Provide the [x, y] coordinate of the cell's center where the given text is located.  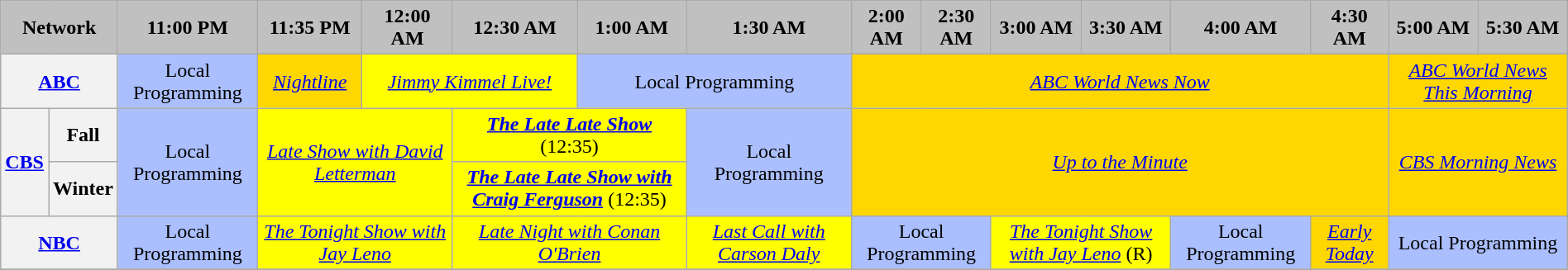
The Tonight Show with Jay Leno (R) [1080, 243]
Late Show with David Letterman [355, 162]
Nightline [309, 81]
2:00 AM [887, 28]
Jimmy Kimmel Live! [470, 81]
4:30 AM [1350, 28]
CBS Morning News [1479, 162]
3:00 AM [1035, 28]
NBC [60, 243]
1:00 AM [632, 28]
2:30 AM [956, 28]
12:00 AM [407, 28]
Last Call with Carson Daly [769, 243]
Early Today [1350, 243]
11:00 PM [187, 28]
The Late Late Show with Craig Ferguson (12:35) [569, 188]
The Tonight Show with Jay Leno [355, 243]
Winter [83, 188]
11:35 PM [309, 28]
ABC [60, 81]
ABC World News This Morning [1479, 81]
3:30 AM [1126, 28]
Up to the Minute [1120, 162]
4:00 AM [1241, 28]
5:30 AM [1523, 28]
CBS [25, 162]
Late Night with Conan O'Brien [569, 243]
ABC World News Now [1120, 81]
1:30 AM [769, 28]
Fall [83, 135]
5:00 AM [1433, 28]
12:30 AM [514, 28]
The Late Late Show (12:35) [569, 135]
Network [60, 28]
